Search for the cell housing the specified text and yield its [X, Y] center coordinate. 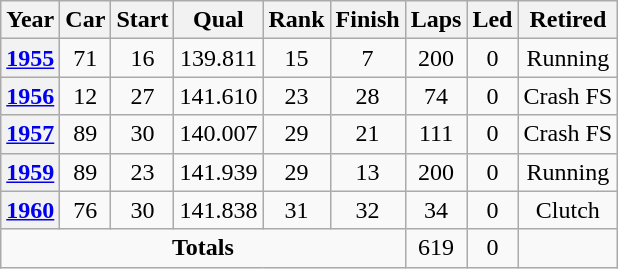
76 [86, 210]
Led [492, 20]
34 [436, 210]
Clutch [568, 210]
Retired [568, 20]
Qual [218, 20]
1955 [30, 58]
7 [368, 58]
74 [436, 96]
619 [436, 248]
141.610 [218, 96]
1959 [30, 172]
141.939 [218, 172]
Laps [436, 20]
Year [30, 20]
21 [368, 134]
12 [86, 96]
1957 [30, 134]
32 [368, 210]
28 [368, 96]
Totals [203, 248]
Start [142, 20]
27 [142, 96]
Rank [296, 20]
111 [436, 134]
16 [142, 58]
139.811 [218, 58]
140.007 [218, 134]
15 [296, 58]
141.838 [218, 210]
71 [86, 58]
1956 [30, 96]
31 [296, 210]
Car [86, 20]
13 [368, 172]
1960 [30, 210]
Finish [368, 20]
